Extract the (X, Y) coordinate from the center of the cell holding the provided text.  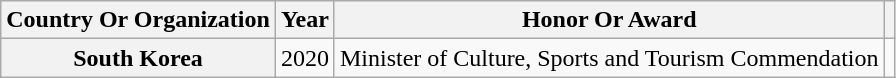
South Korea (138, 58)
Honor Or Award (609, 20)
2020 (304, 58)
Year (304, 20)
Country Or Organization (138, 20)
Minister of Culture, Sports and Tourism Commendation (609, 58)
